Output the (X, Y) coordinate of the center of the cell containing the given text.  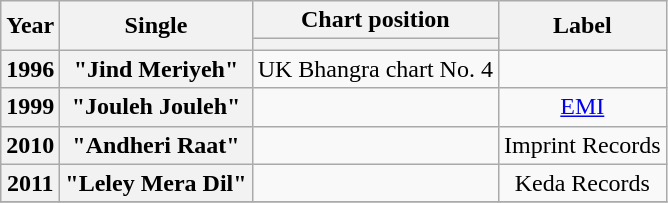
UK Bhangra chart No. 4 (375, 69)
"Leley Mera Dil" (156, 183)
Label (582, 26)
2010 (30, 145)
2011 (30, 183)
Year (30, 26)
"Jind Meriyeh" (156, 69)
Single (156, 26)
1996 (30, 69)
1999 (30, 107)
Chart position (375, 20)
Keda Records (582, 183)
"Andheri Raat" (156, 145)
EMI (582, 107)
"Jouleh Jouleh" (156, 107)
Imprint Records (582, 145)
